Detect which cell encompasses the target text, then output its (X, Y) center coordinate. 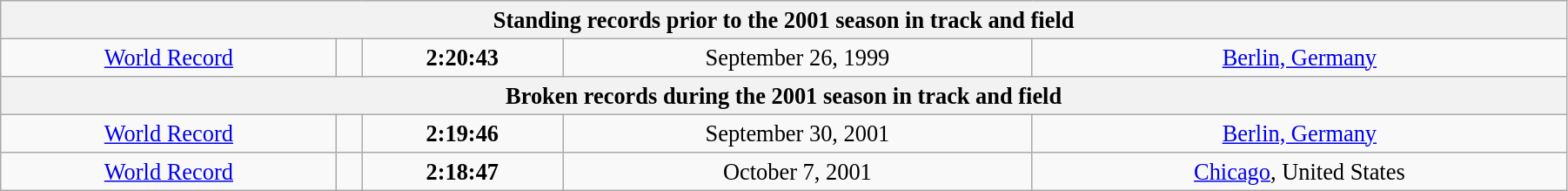
Broken records during the 2001 season in track and field (784, 95)
2:20:43 (463, 58)
Chicago, United States (1299, 172)
September 26, 1999 (797, 58)
September 30, 2001 (797, 133)
2:18:47 (463, 172)
2:19:46 (463, 133)
October 7, 2001 (797, 172)
Standing records prior to the 2001 season in track and field (784, 19)
